For the text-containing cell, return its midpoint in (x, y) coordinate format. 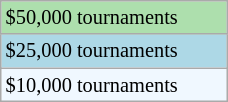
$10,000 tournaments (114, 85)
$25,000 tournaments (114, 51)
$50,000 tournaments (114, 17)
